Pinpoint the cell where the given text exists, returning its [X, Y] midpoint coordinate. 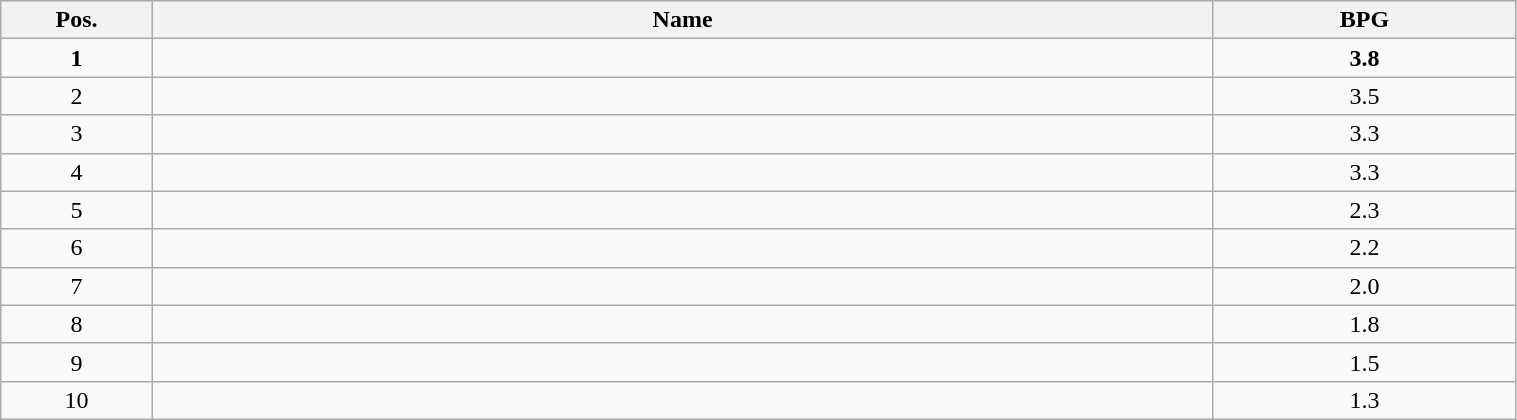
7 [77, 286]
5 [77, 210]
Pos. [77, 20]
2 [77, 96]
1.8 [1364, 324]
1.3 [1364, 400]
3 [77, 134]
2.3 [1364, 210]
1.5 [1364, 362]
BPG [1364, 20]
1 [77, 58]
9 [77, 362]
10 [77, 400]
2.2 [1364, 248]
3.5 [1364, 96]
2.0 [1364, 286]
6 [77, 248]
4 [77, 172]
3.8 [1364, 58]
8 [77, 324]
Name [682, 20]
